Return the [X, Y] coordinate for the center point of the cell that contains the specified text.  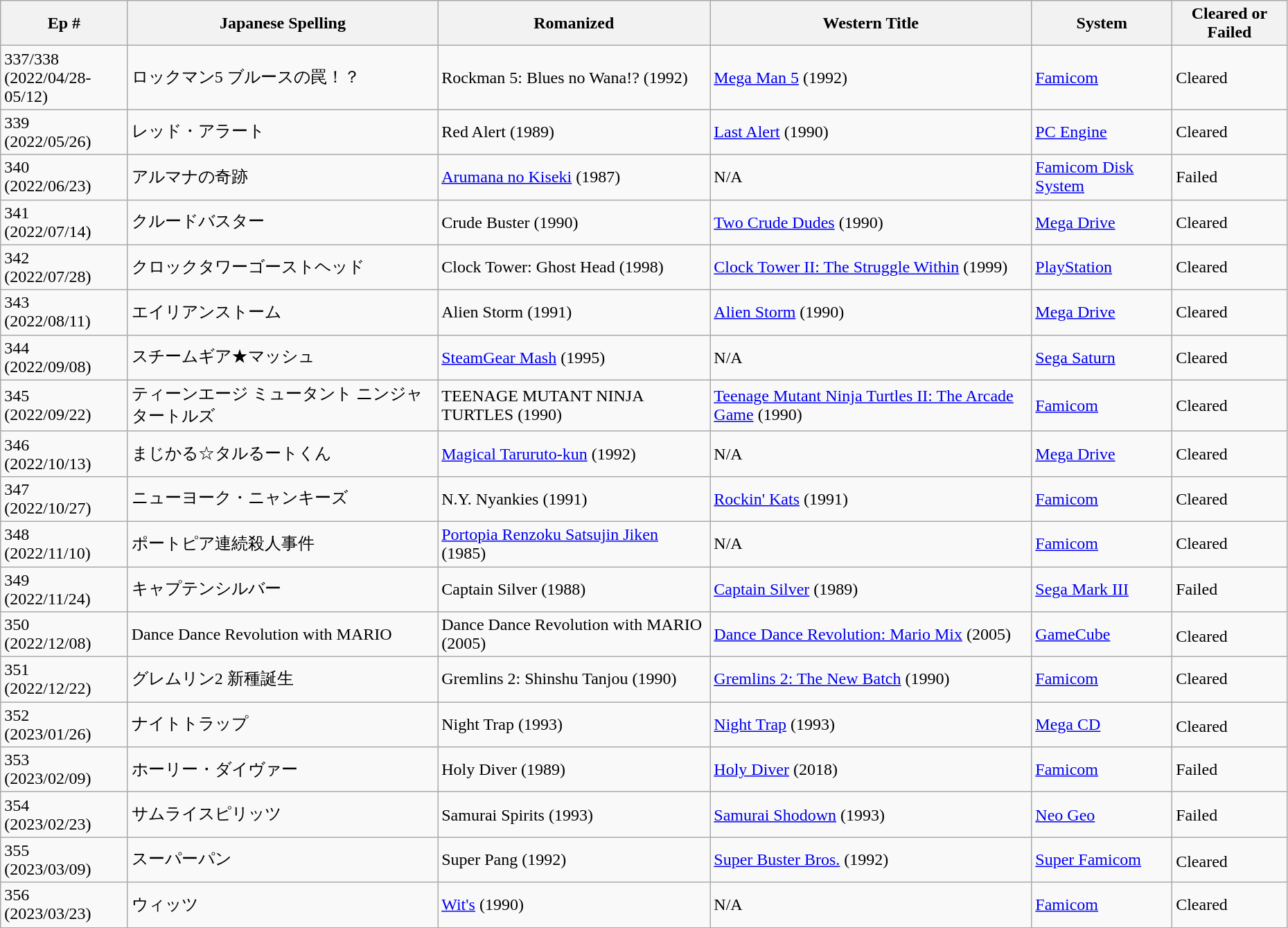
Super Famicom [1102, 859]
356(2023/03/23) [64, 905]
Samurai Shodown (1993) [871, 815]
ニューヨーク・ニャンキーズ [283, 499]
Alien Storm (1991) [574, 312]
Last Alert (1990) [871, 132]
Clock Tower: Ghost Head (1998) [574, 268]
343(2022/08/11) [64, 312]
System [1102, 24]
Super Buster Bros. (1992) [871, 859]
339(2022/05/26) [64, 132]
349(2022/11/24) [64, 589]
Holy Diver (2018) [871, 769]
341(2022/07/14) [64, 222]
Cleared or Failed [1230, 24]
SteamGear Mash (1995) [574, 358]
ロックマン5 ブルースの罠！？ [283, 78]
Two Crude Dudes (1990) [871, 222]
Teenage Mutant Ninja Turtles II: The Arcade Game (1990) [871, 405]
Holy Diver (1989) [574, 769]
PC Engine [1102, 132]
ポートピア連続殺人事件 [283, 543]
アルマナの奇跡 [283, 177]
345(2022/09/22) [64, 405]
Red Alert (1989) [574, 132]
353(2023/02/09) [64, 769]
ウィッツ [283, 905]
Mega CD [1102, 725]
Captain Silver (1989) [871, 589]
キャプテンシルバー [283, 589]
Rockin' Kats (1991) [871, 499]
N.Y. Nyankies (1991) [574, 499]
340(2022/06/23) [64, 177]
352(2023/01/26) [64, 725]
サムライスピリッツ [283, 815]
350(2022/12/08) [64, 635]
Dance Dance Revolution with MARIO (2005) [574, 635]
355(2023/03/09) [64, 859]
342(2022/07/28) [64, 268]
Dance Dance Revolution: Mario Mix (2005) [871, 635]
PlayStation [1102, 268]
まじかる☆タルるートくん [283, 453]
Mega Man 5 (1992) [871, 78]
Alien Storm (1990) [871, 312]
Western Title [871, 24]
Magical Taruruto-kun (1992) [574, 453]
ホーリー・ダイヴァー [283, 769]
Portopia Renzoku Satsujin Jiken (1985) [574, 543]
ティーンエージ ミュータント ニンジャ タートルズ [283, 405]
Clock Tower II: The Struggle Within (1999) [871, 268]
TEENAGE MUTANT NINJA TURTLES (1990) [574, 405]
351(2022/12/22) [64, 679]
Crude Buster (1990) [574, 222]
Neo Geo [1102, 815]
ナイトトラップ [283, 725]
344(2022/09/08) [64, 358]
Sega Mark III [1102, 589]
Captain Silver (1988) [574, 589]
Famicom Disk System [1102, 177]
354(2023/02/23) [64, 815]
347(2022/10/27) [64, 499]
337/338(2022/04/28-05/12) [64, 78]
Sega Saturn [1102, 358]
Super Pang (1992) [574, 859]
Rockman 5: Blues no Wana!? (1992) [574, 78]
クルードバスター [283, 222]
スーパーパン [283, 859]
346(2022/10/13) [64, 453]
クロックタワーゴーストヘッド [283, 268]
Gremlins 2: Shinshu Tanjou (1990) [574, 679]
348(2022/11/10) [64, 543]
Gremlins 2: The New Batch (1990) [871, 679]
Wit's (1990) [574, 905]
GameCube [1102, 635]
Dance Dance Revolution with MARIO [283, 635]
スチームギア★マッシュ [283, 358]
Japanese Spelling [283, 24]
レッド・アラート [283, 132]
エイリアンストーム [283, 312]
Ep # [64, 24]
Samurai Spirits (1993) [574, 815]
グレムリン2 新種誕生 [283, 679]
Romanized [574, 24]
Arumana no Kiseki (1987) [574, 177]
